Capture the cell that displays the provided text and extract its [x, y] central coordinate. 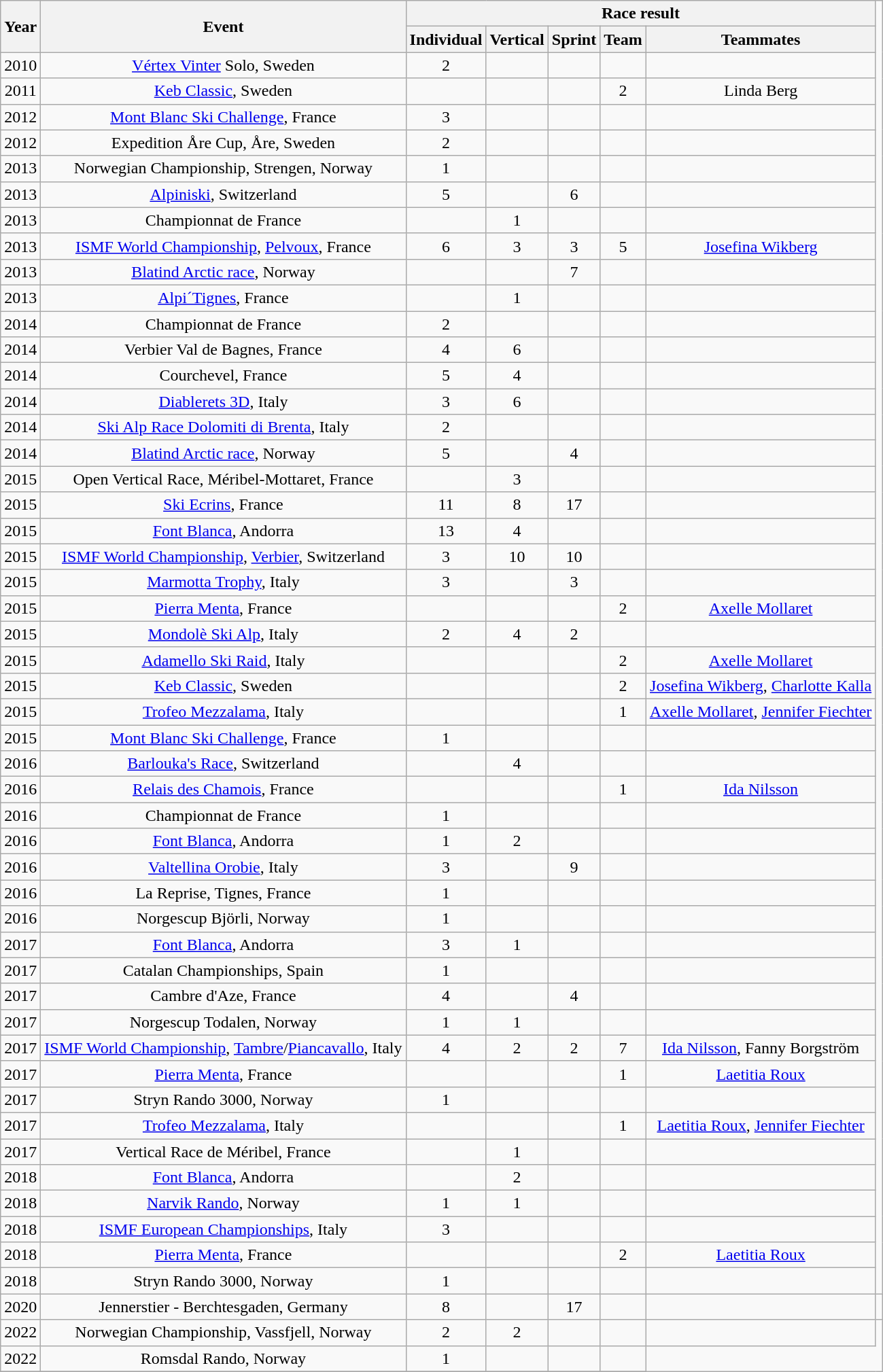
Jennerstier - Berchtesgaden, Germany [223, 1307]
Event [223, 27]
Open Vertical Race, Méribel-Mottaret, France [223, 479]
Courchevel, France [223, 376]
2010 [20, 65]
Josefina Wikberg, Charlotte Kalla [761, 686]
Alpi´Tignes, France [223, 298]
Alpiniski, Switzerland [223, 194]
Romsdal Rando, Norway [223, 1358]
ISMF World Championship, Verbier, Switzerland [223, 557]
9 [574, 867]
Linda Berg [761, 91]
Norwegian Championship, Strengen, Norway [223, 169]
Norgescup Björli, Norway [223, 919]
Norgescup Todalen, Norway [223, 1022]
Year [20, 27]
ISMF World Championship, Pelvoux, France [223, 246]
Ida Nilsson [761, 790]
Josefina Wikberg [761, 246]
2020 [20, 1307]
Teammates [761, 39]
Individual [446, 39]
Vertical [517, 39]
Adamello Ski Raid, Italy [223, 660]
Verbier Val de Bagnes, France [223, 350]
Relais des Chamois, France [223, 790]
Vértex Vinter Solo, Sweden [223, 65]
Narvik Rando, Norway [223, 1203]
Ski Alp Race Dolomiti di Brenta, Italy [223, 427]
La Reprise, Tignes, France [223, 893]
Ida Nilsson, Fanny Borgström [761, 1048]
Vertical Race de Méribel, France [223, 1152]
Laetitia Roux, Jennifer Fiechter [761, 1125]
Catalan Championships, Spain [223, 970]
Mondolè Ski Alp, Italy [223, 634]
Cambre d'Aze, France [223, 996]
Sprint [574, 39]
13 [446, 531]
Ski Ecrins, France [223, 505]
Axelle Mollaret, Jennifer Fiechter [761, 711]
Norwegian Championship, Vassfjell, Norway [223, 1333]
Expedition Åre Cup, Åre, Sweden [223, 143]
2011 [20, 91]
11 [446, 505]
Diablerets 3D, Italy [223, 402]
Valtellina Orobie, Italy [223, 867]
Barlouka's Race, Switzerland [223, 764]
Team [623, 39]
Marmotta Trophy, Italy [223, 582]
Race result [640, 14]
ISMF World Championship, Tambre/Piancavallo, Italy [223, 1048]
ISMF European Championships, Italy [223, 1229]
